Extract the [x, y] coordinate from the center of the cell holding the provided text.  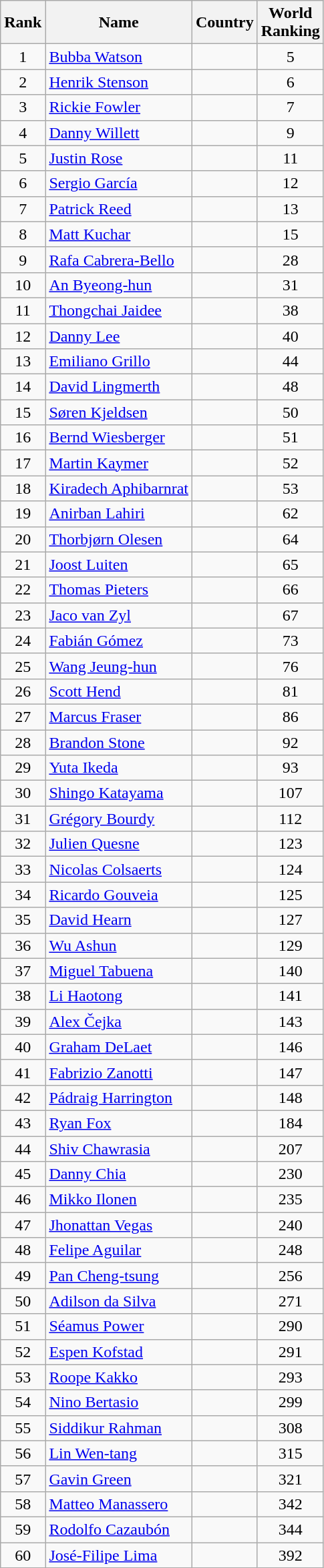
Grégory Bourdy [119, 819]
Nicolas Colsaerts [119, 869]
Bubba Watson [119, 57]
10 [23, 285]
230 [290, 1174]
Danny Willett [119, 133]
55 [23, 1428]
62 [290, 514]
Rank [23, 23]
42 [23, 1098]
308 [290, 1428]
299 [290, 1403]
Mikko Ilonen [119, 1200]
124 [290, 869]
Country [225, 23]
66 [290, 590]
235 [290, 1200]
29 [23, 768]
45 [23, 1174]
76 [290, 666]
81 [290, 691]
Patrick Reed [119, 209]
59 [23, 1529]
Thorbjørn Olesen [119, 539]
3 [23, 107]
Rafa Cabrera-Bello [119, 260]
34 [23, 895]
Pan Cheng-tsung [119, 1276]
43 [23, 1123]
Yuta Ikeda [119, 768]
49 [23, 1276]
Jaco van Zyl [119, 615]
Li Haotong [119, 996]
Gavin Green [119, 1479]
Wang Jeung-hun [119, 666]
24 [23, 641]
8 [23, 234]
19 [23, 514]
Fabrizio Zanotti [119, 1072]
Thomas Pieters [119, 590]
112 [290, 819]
Henrik Stenson [119, 82]
WorldRanking [290, 23]
293 [290, 1377]
Roope Kakko [119, 1377]
Alex Čejka [119, 1022]
256 [290, 1276]
93 [290, 768]
Lin Wen-tang [119, 1453]
Shingo Katayama [119, 793]
148 [290, 1098]
14 [23, 387]
Adilson da Silva [119, 1301]
67 [290, 615]
Matteo Manassero [119, 1504]
Wu Ashun [119, 945]
Graham DeLaet [119, 1047]
Kiradech Aphibarnrat [119, 488]
Bernd Wiesberger [119, 438]
Martin Kaymer [119, 463]
David Hearn [119, 920]
Rodolfo Cazaubón [119, 1529]
Marcus Fraser [119, 717]
123 [290, 844]
143 [290, 1022]
Danny Chia [119, 1174]
39 [23, 1022]
Jhonattan Vegas [119, 1225]
4 [23, 133]
Rickie Fowler [119, 107]
47 [23, 1225]
Søren Kjeldsen [119, 412]
147 [290, 1072]
56 [23, 1453]
Sergio García [119, 183]
Name [119, 23]
41 [23, 1072]
Miguel Tabuena [119, 971]
315 [290, 1453]
Brandon Stone [119, 743]
David Lingmerth [119, 387]
16 [23, 438]
Anirban Lahiri [119, 514]
Danny Lee [119, 336]
Thongchai Jaidee [119, 310]
291 [290, 1352]
Matt Kuchar [119, 234]
Fabián Gómez [119, 641]
146 [290, 1047]
17 [23, 463]
23 [23, 615]
107 [290, 793]
Scott Hend [119, 691]
37 [23, 971]
An Byeong-hun [119, 285]
1 [23, 57]
141 [290, 996]
Shiv Chawrasia [119, 1148]
Julien Quesne [119, 844]
Séamus Power [119, 1326]
54 [23, 1403]
46 [23, 1200]
Nino Bertasio [119, 1403]
Felipe Aguilar [119, 1250]
184 [290, 1123]
22 [23, 590]
248 [290, 1250]
92 [290, 743]
60 [23, 1555]
21 [23, 564]
57 [23, 1479]
Espen Kofstad [119, 1352]
64 [290, 539]
321 [290, 1479]
Justin Rose [119, 158]
Joost Luiten [119, 564]
344 [290, 1529]
240 [290, 1225]
27 [23, 717]
127 [290, 920]
20 [23, 539]
290 [290, 1326]
73 [290, 641]
Pádraig Harrington [119, 1098]
30 [23, 793]
342 [290, 1504]
José-Filipe Lima [119, 1555]
65 [290, 564]
Emiliano Grillo [119, 362]
140 [290, 971]
392 [290, 1555]
26 [23, 691]
35 [23, 920]
Siddikur Rahman [119, 1428]
207 [290, 1148]
86 [290, 717]
18 [23, 488]
36 [23, 945]
58 [23, 1504]
271 [290, 1301]
Ryan Fox [119, 1123]
125 [290, 895]
33 [23, 869]
2 [23, 82]
129 [290, 945]
32 [23, 844]
25 [23, 666]
Ricardo Gouveia [119, 895]
